Capture the cell that displays the provided text and extract its (X, Y) central coordinate. 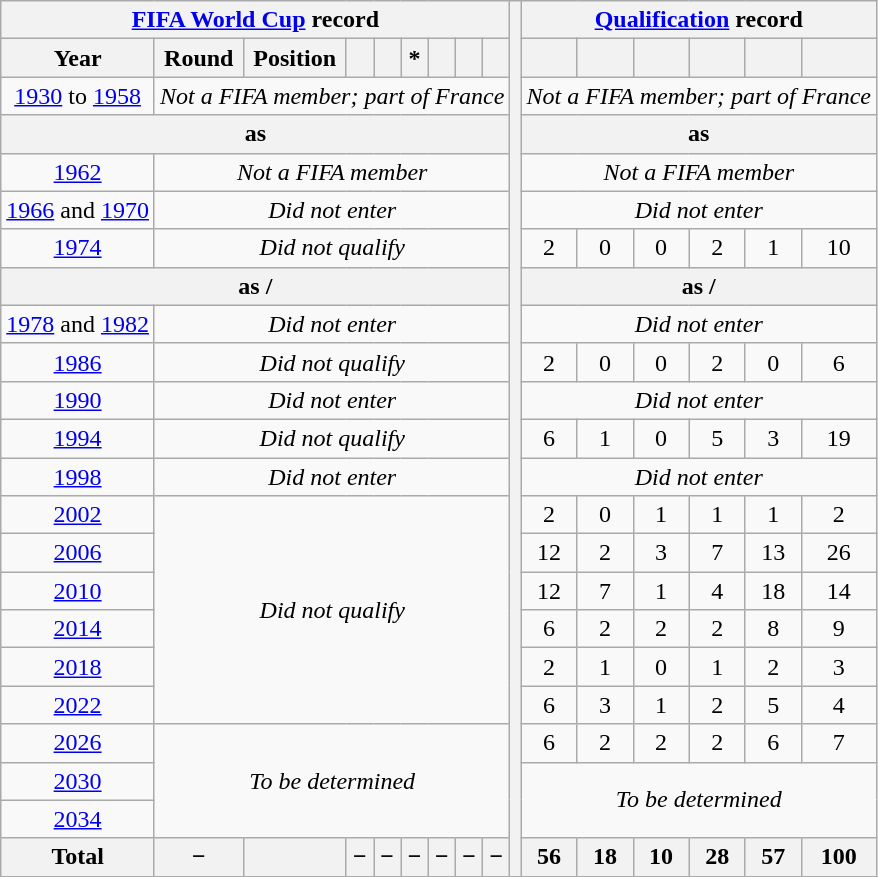
26 (838, 553)
2022 (78, 705)
Qualification record (698, 20)
Position (294, 58)
2030 (78, 781)
Round (198, 58)
* (414, 58)
1986 (78, 362)
57 (773, 857)
2002 (78, 515)
1974 (78, 248)
9 (838, 629)
2014 (78, 629)
1930 to 1958 (78, 96)
1990 (78, 400)
1994 (78, 438)
FIFA World Cup record (256, 20)
1978 and 1982 (78, 324)
100 (838, 857)
56 (549, 857)
2018 (78, 667)
14 (838, 591)
1998 (78, 477)
2026 (78, 743)
2006 (78, 553)
19 (838, 438)
8 (773, 629)
1966 and 1970 (78, 210)
13 (773, 553)
28 (717, 857)
2010 (78, 591)
Total (78, 857)
Year (78, 58)
2034 (78, 819)
1962 (78, 172)
